Extract the [x, y] coordinate from the center of the cell holding the provided text.  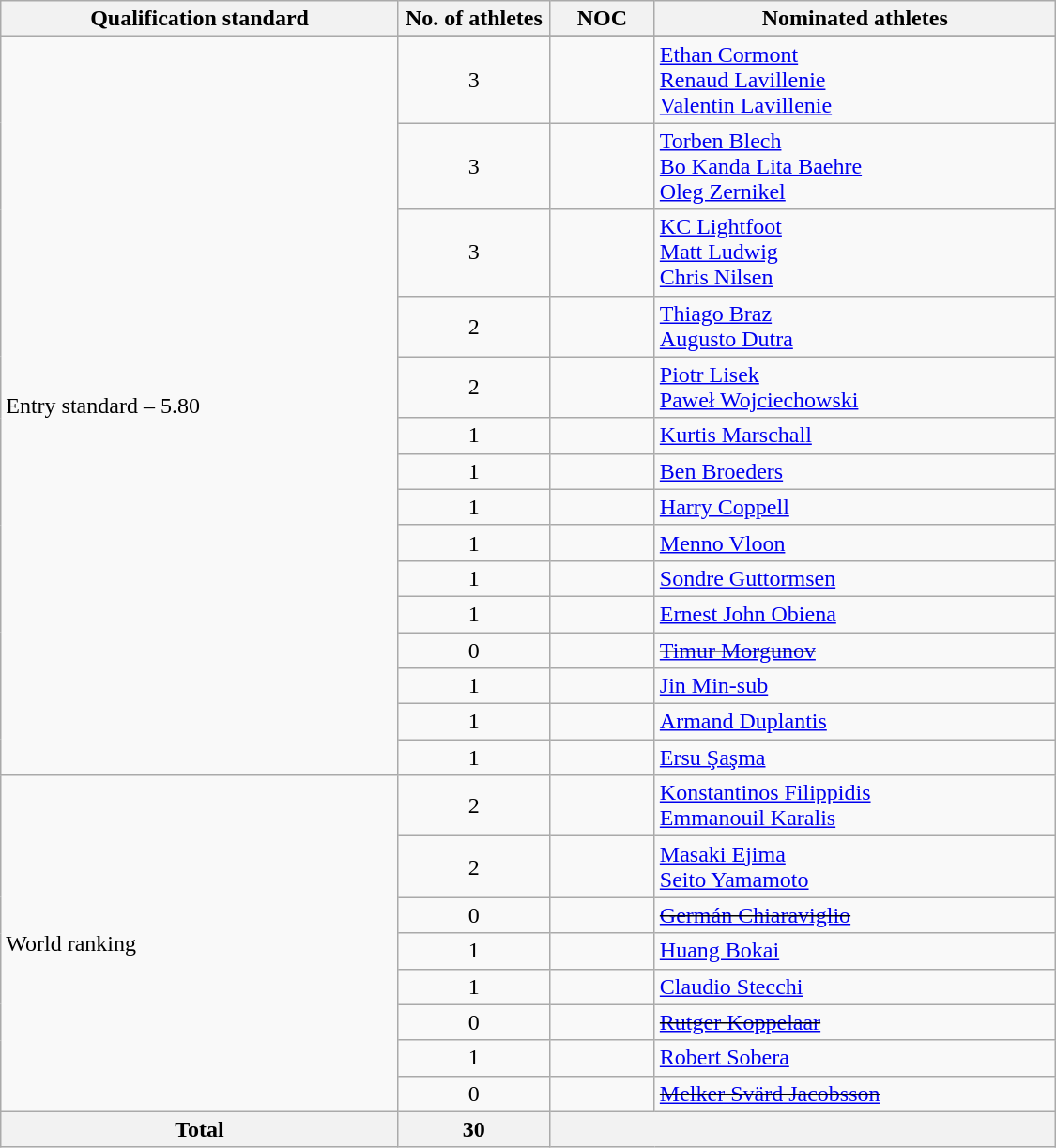
Robert Sobera [854, 1058]
Rutger Koppelaar [854, 1022]
Melker Svärd Jacobsson [854, 1094]
Armand Duplantis [854, 722]
Jin Min-sub [854, 686]
Claudio Stecchi [854, 987]
Ernest John Obiena [854, 614]
Germán Chiaraviglio [854, 915]
Nominated athletes [854, 19]
Harry Coppell [854, 507]
30 [473, 1129]
Menno Vloon [854, 543]
World ranking [200, 943]
Thiago BrazAugusto Dutra [854, 327]
Ethan Cormont Renaud LavillenieValentin Lavillenie [854, 80]
Masaki EjimaSeito Yamamoto [854, 867]
Timur Morgunov [854, 651]
No. of athletes [473, 19]
Piotr LisekPaweł Wojciechowski [854, 387]
Qualification standard [200, 19]
KC LightfootMatt LudwigChris Nilsen [854, 253]
Sondre Guttormsen [854, 578]
Kurtis Marschall [854, 436]
Torben BlechBo Kanda Lita BaehreOleg Zernikel [854, 166]
Entry standard – 5.80 [200, 406]
Total [200, 1129]
Ben Broeders [854, 471]
Huang Bokai [854, 951]
NOC [602, 19]
Konstantinos FilippidisEmmanouil Karalis [854, 805]
Ersu Şaşma [854, 758]
